Determine the [x, y] coordinate at the center of the cell enclosing the given text.  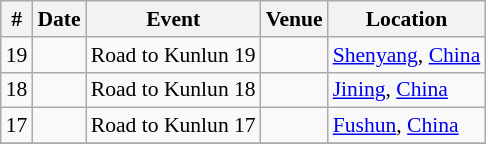
18 [17, 90]
Fushun, China [407, 126]
Event [174, 19]
Road to Kunlun 17 [174, 126]
# [17, 19]
Location [407, 19]
Jining, China [407, 90]
19 [17, 55]
Road to Kunlun 18 [174, 90]
Venue [294, 19]
Road to Kunlun 19 [174, 55]
Shenyang, China [407, 55]
17 [17, 126]
Date [58, 19]
